Provide the (x, y) coordinate of the cell's center where the given text is located.  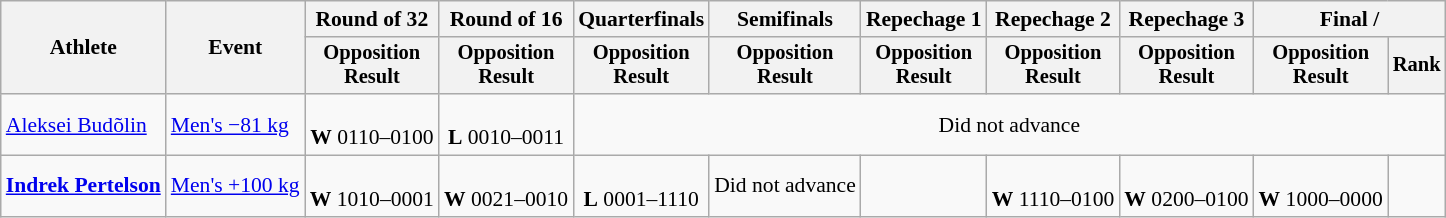
W 0110–0100 (372, 124)
L 0001–1110 (641, 186)
Semifinals (785, 19)
W 1000–0000 (1321, 186)
Final / (1350, 19)
Aleksei Budõlin (84, 124)
W 0021–0010 (506, 186)
Men's +100 kg (236, 186)
Repechage 2 (1054, 19)
Event (236, 48)
W 0200–0100 (1186, 186)
Repechage 3 (1186, 19)
Indrek Pertelson (84, 186)
Rank (1417, 66)
W 1010–0001 (372, 186)
Men's −81 kg (236, 124)
L 0010–0011 (506, 124)
Quarterfinals (641, 19)
Round of 32 (372, 19)
Repechage 1 (924, 19)
Athlete (84, 48)
Round of 16 (506, 19)
W 1110–0100 (1054, 186)
